Locate the cell with the specified text and output its [X, Y] center coordinate. 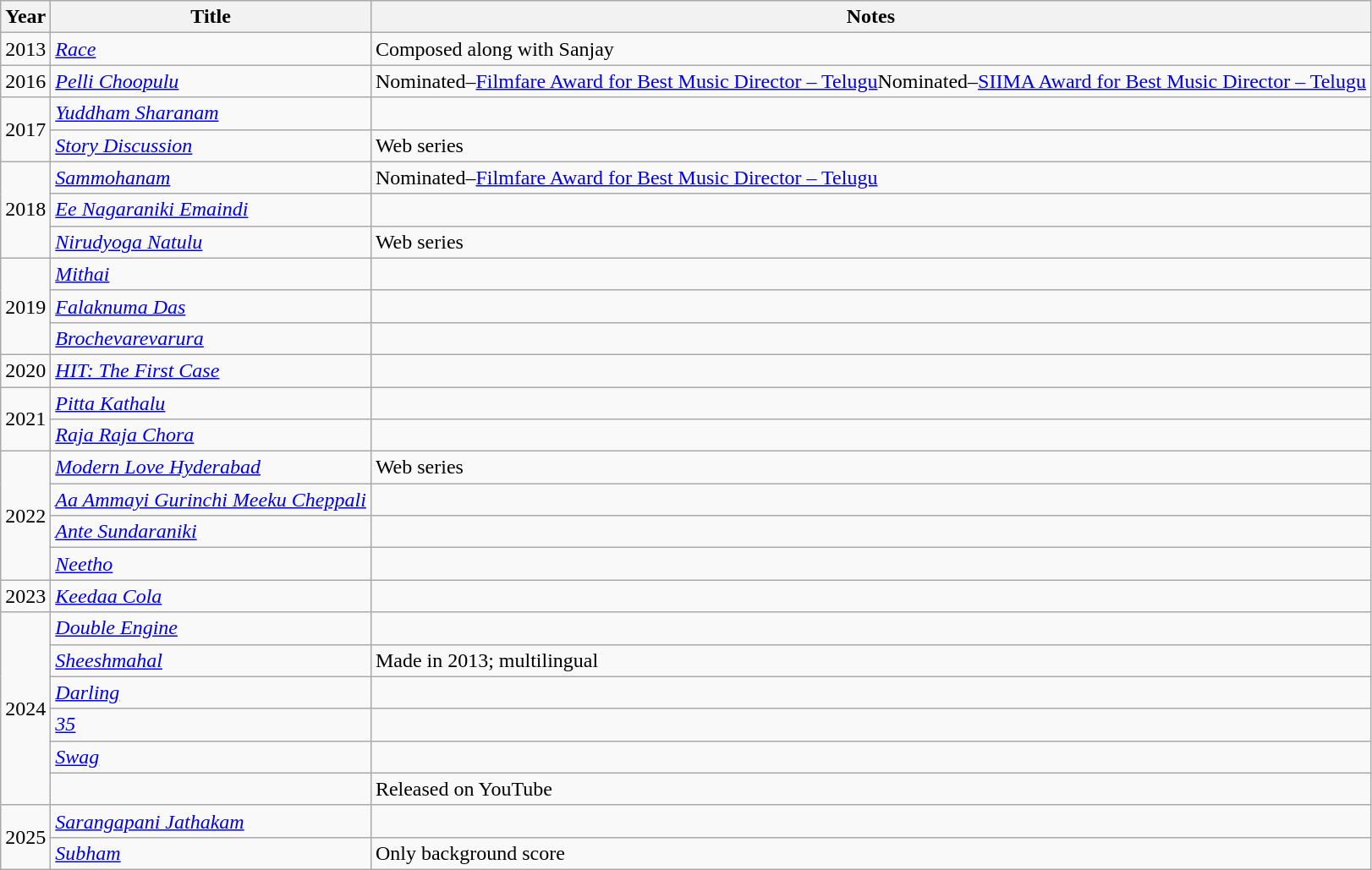
Keedaa Cola [211, 596]
Nominated–Filmfare Award for Best Music Director – Telugu [870, 178]
Brochevarevarura [211, 338]
Yuddham Sharanam [211, 113]
Neetho [211, 564]
2020 [25, 370]
2024 [25, 709]
Darling [211, 692]
Year [25, 17]
2022 [25, 516]
2017 [25, 129]
Modern Love Hyderabad [211, 468]
Nominated–Filmfare Award for Best Music Director – TeluguNominated–SIIMA Award for Best Music Director – Telugu [870, 81]
Pelli Choopulu [211, 81]
2025 [25, 837]
Race [211, 49]
Sammohanam [211, 178]
Raja Raja Chora [211, 435]
Pitta Kathalu [211, 403]
Composed along with Sanjay [870, 49]
2019 [25, 306]
2023 [25, 596]
Released on YouTube [870, 789]
Story Discussion [211, 145]
Ee Nagaraniki Emaindi [211, 210]
Made in 2013; multilingual [870, 660]
Sarangapani Jathakam [211, 821]
HIT: The First Case [211, 370]
2021 [25, 419]
35 [211, 725]
Aa Ammayi Gurinchi Meeku Cheppali [211, 500]
Ante Sundaraniki [211, 532]
2013 [25, 49]
Notes [870, 17]
Swag [211, 757]
Falaknuma Das [211, 306]
Title [211, 17]
Mithai [211, 274]
Sheeshmahal [211, 660]
Double Engine [211, 628]
Nirudyoga Natulu [211, 242]
Subham [211, 853]
Only background score [870, 853]
2018 [25, 210]
2016 [25, 81]
